Extract the [x, y] coordinate from the center of the cell holding the provided text.  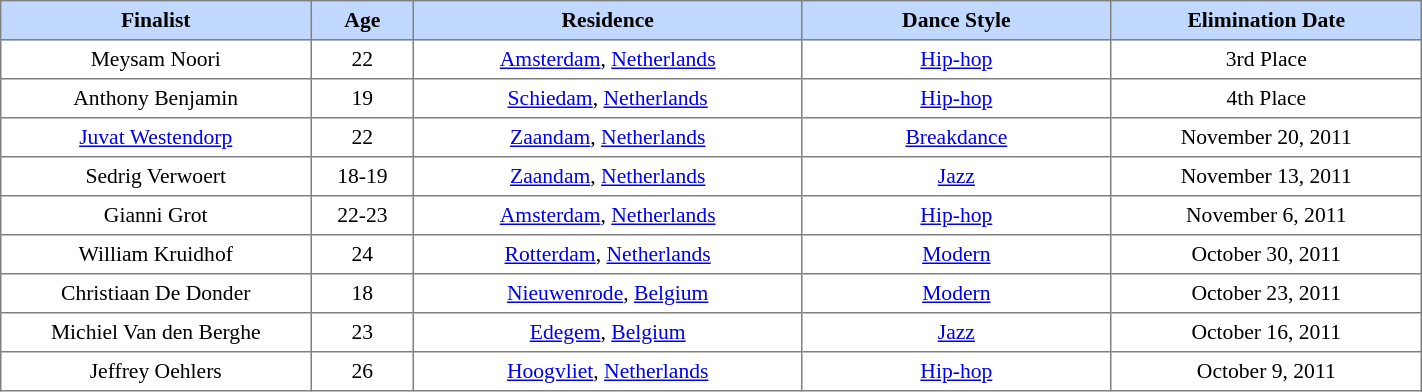
Gianni Grot [156, 216]
3rd Place [1266, 60]
November 13, 2011 [1266, 176]
October 16, 2011 [1266, 332]
October 9, 2011 [1266, 372]
October 23, 2011 [1266, 294]
Michiel Van den Berghe [156, 332]
22-23 [362, 216]
Jeffrey Oehlers [156, 372]
19 [362, 98]
Schiedam, Netherlands [608, 98]
Residence [608, 20]
Breakdance [956, 138]
William Kruidhof [156, 254]
Sedrig Verwoert [156, 176]
Anthony Benjamin [156, 98]
Hoogvliet, Netherlands [608, 372]
November 6, 2011 [1266, 216]
Nieuwenrode, Belgium [608, 294]
Finalist [156, 20]
Dance Style [956, 20]
Elimination Date [1266, 20]
November 20, 2011 [1266, 138]
18-19 [362, 176]
Rotterdam, Netherlands [608, 254]
Age [362, 20]
23 [362, 332]
Edegem, Belgium [608, 332]
October 30, 2011 [1266, 254]
24 [362, 254]
Christiaan De Donder [156, 294]
Juvat Westendorp [156, 138]
26 [362, 372]
4th Place [1266, 98]
Meysam Noori [156, 60]
18 [362, 294]
